Identify which cell holds the provided text, then report its [X, Y] central coordinate. 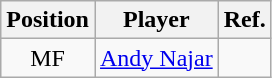
Position [48, 20]
Player [156, 20]
Andy Najar [156, 58]
Ref. [244, 20]
MF [48, 58]
